Return (x, y) of the center of cell containing provided text 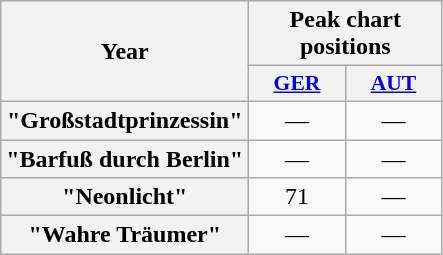
71 (298, 197)
"Großstadtprinzessin" (125, 120)
"Barfuß durch Berlin" (125, 159)
AUT (394, 84)
Year (125, 52)
"Wahre Träumer" (125, 235)
GER (298, 84)
"Neonlicht" (125, 197)
Peak chart positions (346, 34)
